Pinpoint the cell where the given text exists, returning its [x, y] midpoint coordinate. 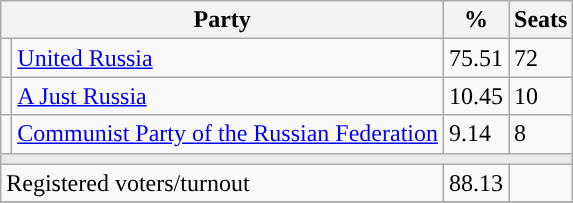
88.13 [476, 183]
9.14 [476, 134]
75.51 [476, 58]
72 [541, 58]
United Russia [228, 58]
8 [541, 134]
Seats [541, 20]
Party [222, 20]
10.45 [476, 96]
% [476, 20]
Registered voters/turnout [222, 183]
Communist Party of the Russian Federation [228, 134]
A Just Russia [228, 96]
10 [541, 96]
